Return [x, y] of the center of cell containing provided text 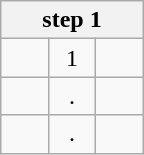
step 1 [72, 20]
1 [72, 58]
